Extract the (X, Y) coordinate from the center of the cell holding the provided text.  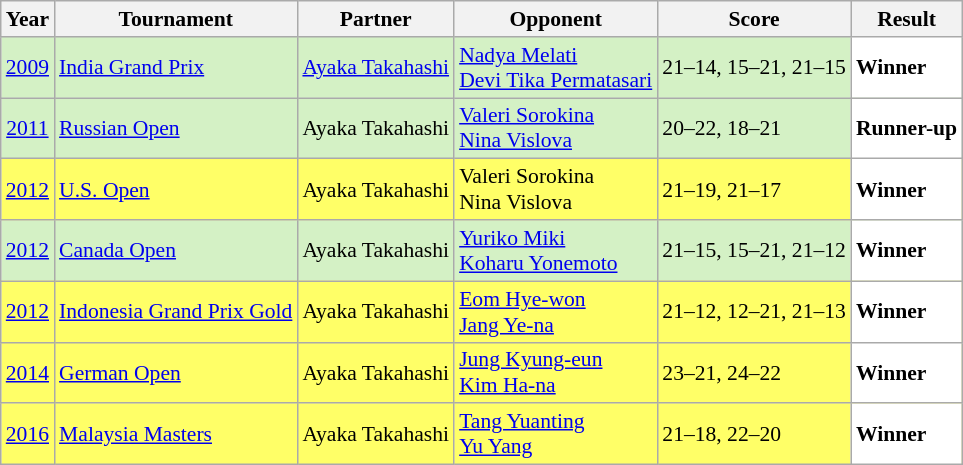
Result (906, 19)
2016 (28, 434)
21–19, 21–17 (754, 190)
Nadya Melati Devi Tika Permatasari (556, 68)
2011 (28, 128)
Runner-up (906, 128)
Yuriko Miki Koharu Yonemoto (556, 250)
Jung Kyung-eun Kim Ha-na (556, 372)
Malaysia Masters (176, 434)
Indonesia Grand Prix Gold (176, 312)
23–21, 24–22 (754, 372)
20–22, 18–21 (754, 128)
Year (28, 19)
21–12, 12–21, 21–13 (754, 312)
Canada Open (176, 250)
21–18, 22–20 (754, 434)
German Open (176, 372)
India Grand Prix (176, 68)
Partner (376, 19)
2014 (28, 372)
21–15, 15–21, 21–12 (754, 250)
Tang Yuanting Yu Yang (556, 434)
21–14, 15–21, 21–15 (754, 68)
Eom Hye-won Jang Ye-na (556, 312)
Score (754, 19)
U.S. Open (176, 190)
Tournament (176, 19)
Opponent (556, 19)
2009 (28, 68)
Russian Open (176, 128)
